Scan for the cell matching the given text and deliver its [x, y] coordinate at center. 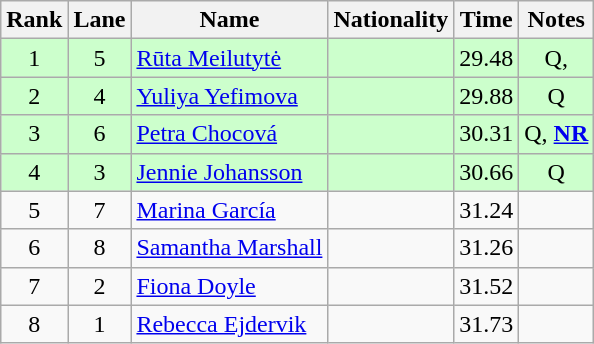
Samantha Marshall [230, 248]
Petra Chocová [230, 134]
Time [486, 20]
Nationality [391, 20]
31.52 [486, 286]
Yuliya Yefimova [230, 96]
Name [230, 20]
Lane [100, 20]
Rūta Meilutytė [230, 58]
29.88 [486, 96]
31.73 [486, 324]
Rank [34, 20]
31.26 [486, 248]
Jennie Johansson [230, 172]
Q, NR [556, 134]
29.48 [486, 58]
Q, [556, 58]
Rebecca Ejdervik [230, 324]
Notes [556, 20]
30.66 [486, 172]
Marina García [230, 210]
31.24 [486, 210]
30.31 [486, 134]
Fiona Doyle [230, 286]
